Pinpoint the cell where the given text exists, returning its (X, Y) midpoint coordinate. 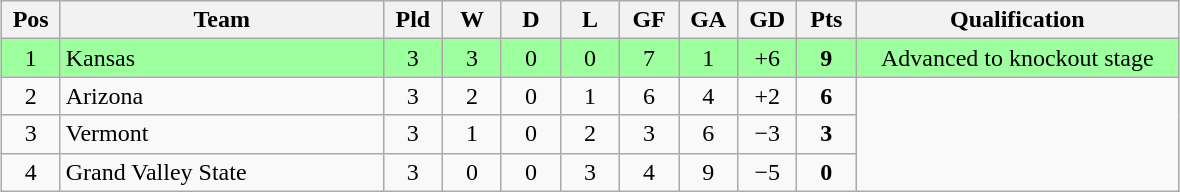
Arizona (222, 96)
GD (768, 20)
Pts (826, 20)
−5 (768, 172)
Qualification (1018, 20)
+2 (768, 96)
Advanced to knockout stage (1018, 58)
−3 (768, 134)
GA (708, 20)
Team (222, 20)
Kansas (222, 58)
GF (650, 20)
+6 (768, 58)
Pos (30, 20)
Pld (412, 20)
D (530, 20)
Grand Valley State (222, 172)
W (472, 20)
L (590, 20)
7 (650, 58)
Vermont (222, 134)
